Scan for the cell matching the given text and deliver its (X, Y) coordinate at center. 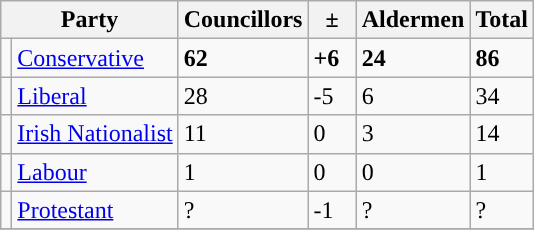
Councillors (243, 20)
Protestant (95, 210)
Total (502, 20)
6 (413, 96)
11 (243, 134)
28 (243, 96)
Aldermen (413, 20)
Irish Nationalist (95, 134)
-5 (332, 96)
± (332, 20)
34 (502, 96)
+6 (332, 58)
Conservative (95, 58)
86 (502, 58)
Liberal (95, 96)
-1 (332, 210)
24 (413, 58)
Party (90, 20)
14 (502, 134)
Labour (95, 172)
62 (243, 58)
3 (413, 134)
